Output the [X, Y] coordinate of the center of the cell containing the given text.  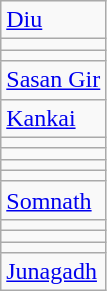
Diu [54, 20]
Junagadh [54, 272]
Sasan Gir [54, 80]
Kankai [54, 118]
Somnath [54, 200]
